For the text-containing cell, return its midpoint in (x, y) coordinate format. 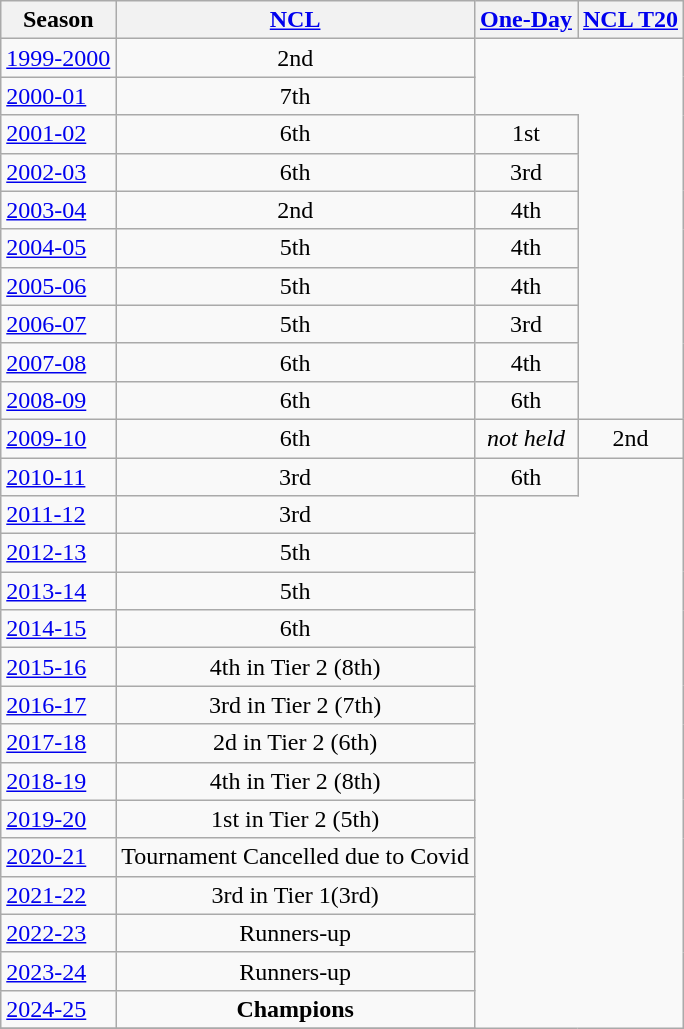
2006-07 (58, 324)
2010-11 (58, 477)
not held (526, 438)
1st (526, 134)
2023-24 (58, 971)
1999-2000 (58, 58)
2008-09 (58, 400)
2018-19 (58, 781)
1st in Tier 2 (5th) (296, 819)
2003-04 (58, 210)
2015-16 (58, 667)
2002-03 (58, 172)
NCL T20 (631, 20)
2017-18 (58, 743)
2004-05 (58, 248)
2001-02 (58, 134)
2011-12 (58, 515)
3rd in Tier 1(3rd) (296, 895)
2019-20 (58, 819)
2024-25 (58, 1009)
2009-10 (58, 438)
2021-22 (58, 895)
2007-08 (58, 362)
Tournament Cancelled due to Covid (296, 857)
2000-01 (58, 96)
7th (296, 96)
Season (58, 20)
2013-14 (58, 591)
2016-17 (58, 705)
2005-06 (58, 286)
2020-21 (58, 857)
2022-23 (58, 933)
Champions (296, 1009)
2012-13 (58, 553)
NCL (296, 20)
3rd in Tier 2 (7th) (296, 705)
2014-15 (58, 629)
2d in Tier 2 (6th) (296, 743)
One-Day (526, 20)
